Scan for the cell matching the given text and deliver its (X, Y) coordinate at center. 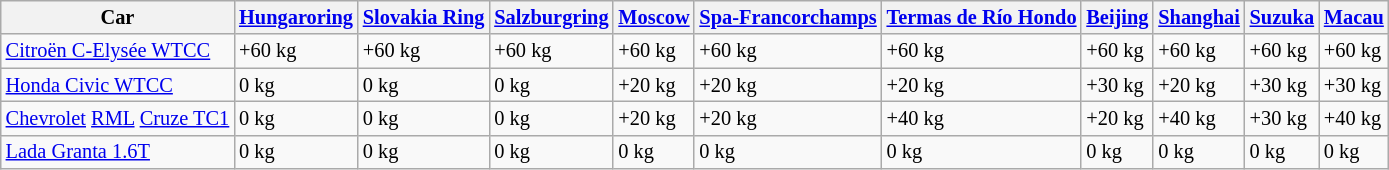
Beijing (1117, 17)
Hungaroring (296, 17)
Spa-Francorchamps (788, 17)
Termas de Río Hondo (982, 17)
Chevrolet RML Cruze TC1 (118, 118)
Shanghai (1198, 17)
Car (118, 17)
Salzburgring (551, 17)
Citroën C-Elysée WTCC (118, 51)
Honda Civic WTCC (118, 85)
Suzuka (1282, 17)
Lada Granta 1.6T (118, 152)
Slovakia Ring (424, 17)
Macau (1354, 17)
Moscow (654, 17)
